Return [X, Y] of the center of cell containing provided text 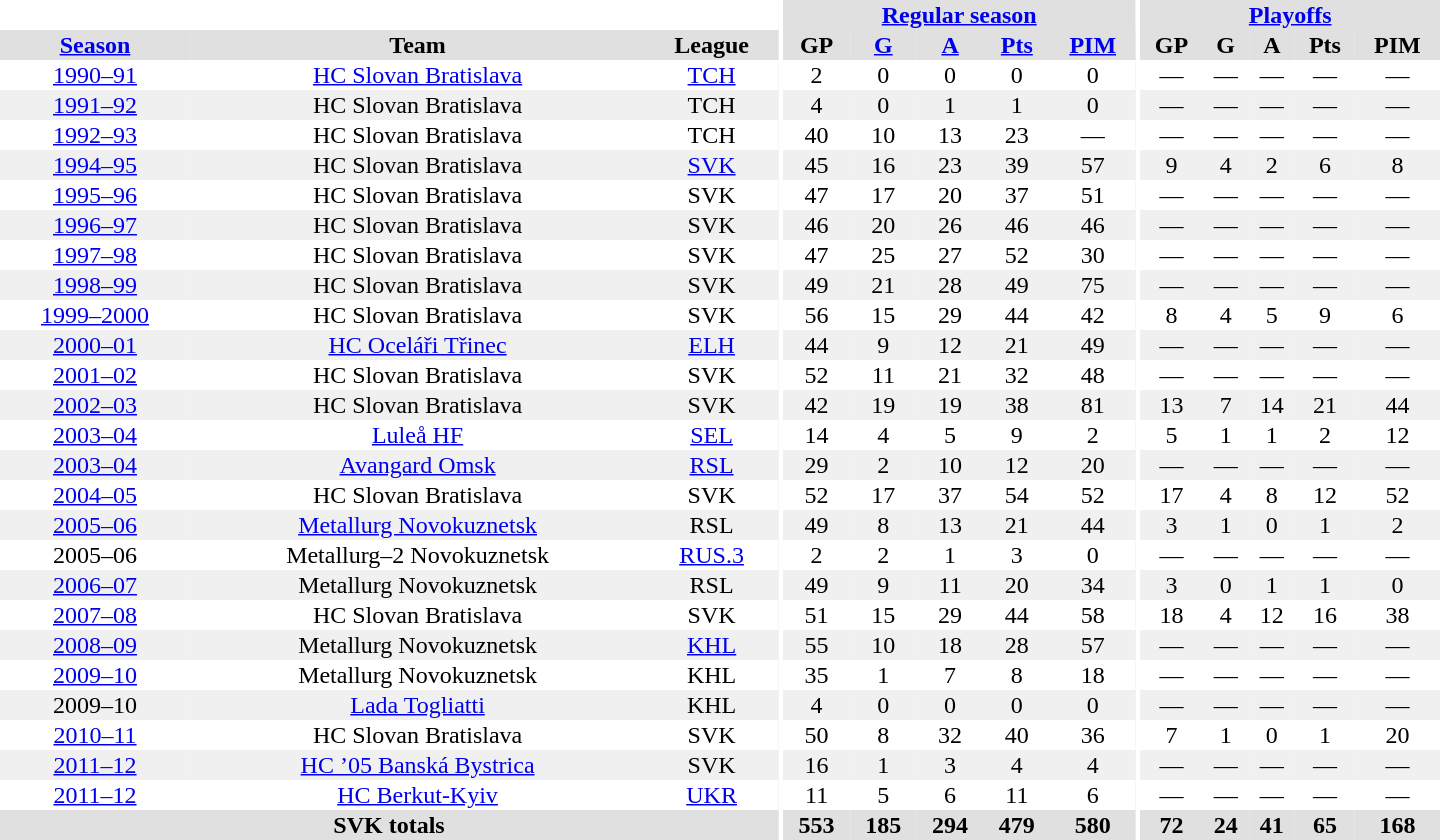
55 [816, 645]
Avangard Omsk [418, 465]
League [712, 45]
36 [1092, 735]
1999–2000 [95, 315]
185 [884, 825]
2006–07 [95, 585]
Playoffs [1290, 15]
ELH [712, 345]
65 [1325, 825]
294 [950, 825]
30 [1092, 255]
Team [418, 45]
2002–03 [95, 405]
56 [816, 315]
168 [1398, 825]
2004–05 [95, 495]
Luleå HF [418, 435]
35 [816, 675]
1998–99 [95, 285]
Season [95, 45]
RUS.3 [712, 555]
HC Oceláři Třinec [418, 345]
553 [816, 825]
41 [1272, 825]
UKR [712, 795]
2010–11 [95, 735]
1992–93 [95, 135]
24 [1226, 825]
39 [1016, 165]
72 [1171, 825]
1994–95 [95, 165]
SEL [712, 435]
SVK totals [389, 825]
27 [950, 255]
50 [816, 735]
1991–92 [95, 105]
58 [1092, 615]
26 [950, 225]
25 [884, 255]
HC ’05 Banská Bystrica [418, 765]
2008–09 [95, 645]
1990–91 [95, 75]
81 [1092, 405]
1996–97 [95, 225]
45 [816, 165]
34 [1092, 585]
54 [1016, 495]
HC Berkut-Kyiv [418, 795]
Lada Togliatti [418, 705]
1997–98 [95, 255]
1995–96 [95, 195]
479 [1016, 825]
2007–08 [95, 615]
2001–02 [95, 375]
Regular season [959, 15]
48 [1092, 375]
2000–01 [95, 345]
580 [1092, 825]
75 [1092, 285]
Metallurg–2 Novokuznetsk [418, 555]
